Scan for the cell matching the given text and deliver its (X, Y) coordinate at center. 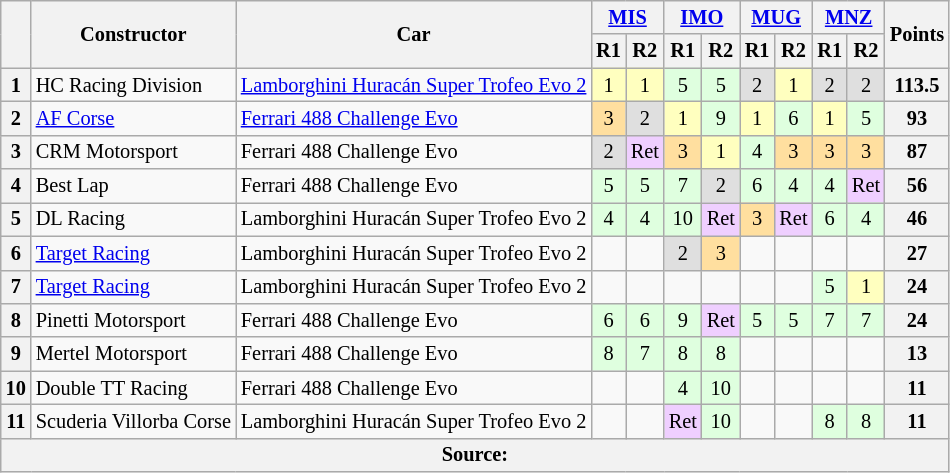
CRM Motorsport (134, 152)
Points (917, 34)
IMO (702, 17)
Double TT Racing (134, 388)
Scuderia Villorba Corse (134, 421)
113.5 (917, 85)
46 (917, 219)
MUG (776, 17)
Pinetti Motorsport (134, 320)
Mertel Motorsport (134, 354)
56 (917, 186)
27 (917, 253)
87 (917, 152)
Source: (475, 455)
DL Racing (134, 219)
93 (917, 118)
MIS (628, 17)
AF Corse (134, 118)
Best Lap (134, 186)
HC Racing Division (134, 85)
Car (414, 34)
MNZ (848, 17)
Constructor (134, 34)
13 (917, 354)
